Pinpoint the cell where the given text exists, returning its (X, Y) midpoint coordinate. 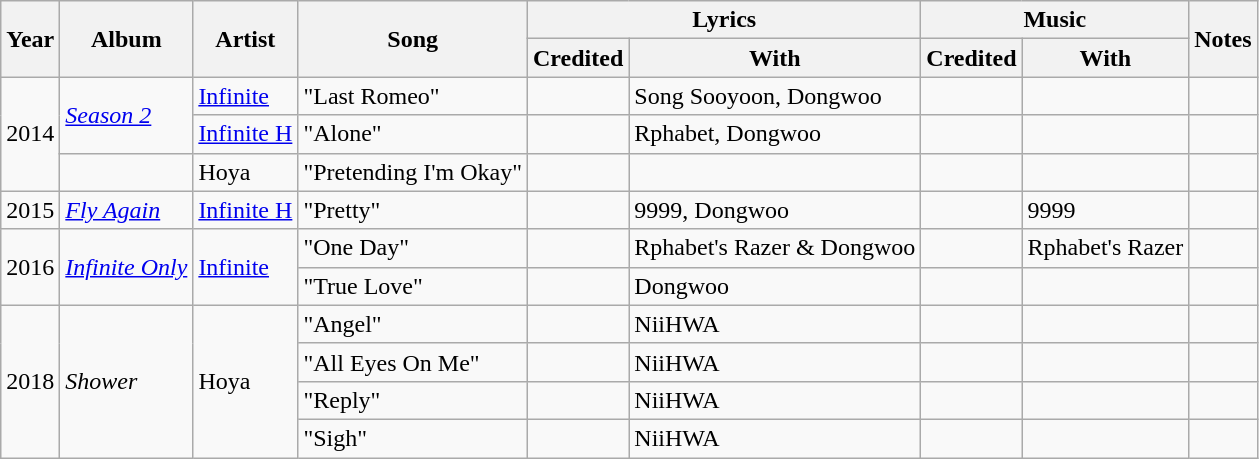
2018 (30, 381)
2014 (30, 134)
Year (30, 39)
"Last Romeo" (413, 96)
"Alone" (413, 134)
"One Day" (413, 248)
"True Love" (413, 286)
Music (1055, 20)
Album (126, 39)
Infinite Only (126, 267)
"Pretending I'm Okay" (413, 172)
Shower (126, 381)
Fly Again (126, 210)
Artist (246, 39)
Rphabet, Dongwoo (775, 134)
Song Sooyoon, Dongwoo (775, 96)
2016 (30, 267)
2015 (30, 210)
Notes (1223, 39)
"All Eyes On Me" (413, 362)
9999, Dongwoo (775, 210)
Dongwoo (775, 286)
9999 (1106, 210)
Rphabet's Razer (1106, 248)
"Pretty" (413, 210)
Season 2 (126, 115)
Rphabet's Razer & Dongwoo (775, 248)
"Sigh" (413, 438)
Lyrics (724, 20)
Song (413, 39)
"Angel" (413, 324)
"Reply" (413, 400)
